Provide the (X, Y) coordinate of the cell's center where the given text is located.  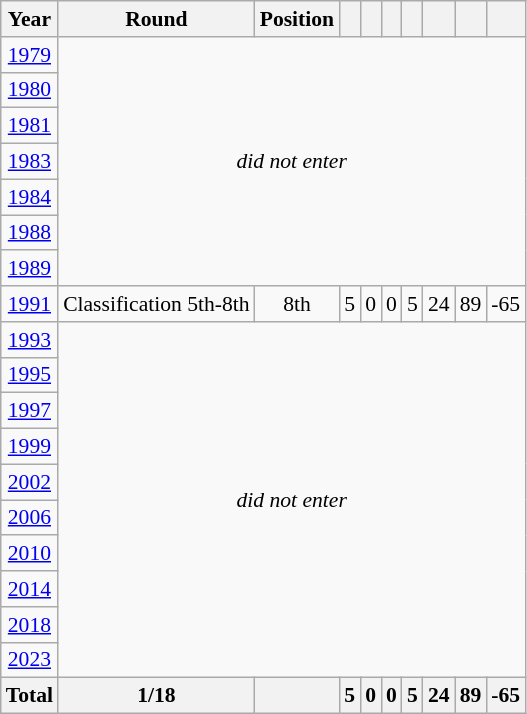
1980 (30, 90)
2002 (30, 482)
2010 (30, 554)
8th (297, 304)
1/18 (156, 696)
2006 (30, 518)
Classification 5th-8th (156, 304)
Year (30, 19)
Position (297, 19)
1993 (30, 340)
2014 (30, 589)
2018 (30, 625)
2023 (30, 660)
1991 (30, 304)
1983 (30, 162)
1999 (30, 447)
1997 (30, 411)
Total (30, 696)
1981 (30, 126)
Round (156, 19)
1988 (30, 233)
1979 (30, 55)
1984 (30, 197)
1989 (30, 269)
1995 (30, 375)
